Locate the cell with the specified text and output its (X, Y) center coordinate. 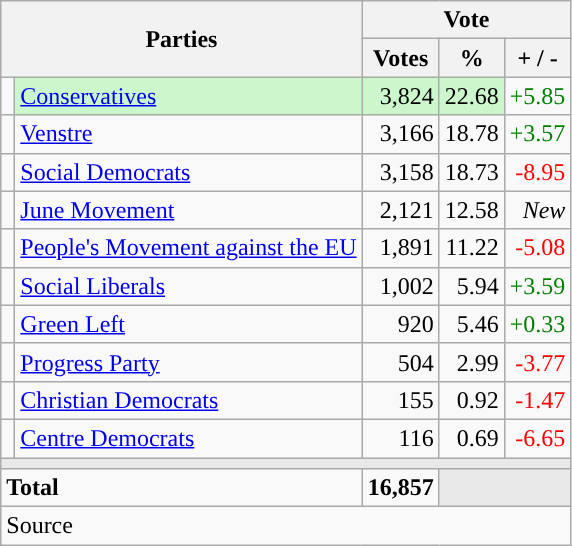
1,002 (400, 286)
June Movement (188, 210)
3,824 (400, 96)
920 (400, 324)
Progress Party (188, 362)
2,121 (400, 210)
+3.57 (538, 134)
+3.59 (538, 286)
+ / - (538, 58)
-6.65 (538, 438)
504 (400, 362)
+5.85 (538, 96)
Venstre (188, 134)
18.78 (472, 134)
Vote (466, 20)
18.73 (472, 172)
New (538, 210)
2.99 (472, 362)
12.58 (472, 210)
-5.08 (538, 248)
116 (400, 438)
Parties (182, 39)
5.94 (472, 286)
-1.47 (538, 400)
Social Democrats (188, 172)
3,166 (400, 134)
16,857 (400, 488)
+0.33 (538, 324)
Green Left (188, 324)
-8.95 (538, 172)
22.68 (472, 96)
1,891 (400, 248)
0.69 (472, 438)
155 (400, 400)
0.92 (472, 400)
Christian Democrats (188, 400)
% (472, 58)
Votes (400, 58)
Total (182, 488)
-3.77 (538, 362)
People's Movement against the EU (188, 248)
3,158 (400, 172)
Conservatives (188, 96)
Social Liberals (188, 286)
Source (286, 526)
Centre Democrats (188, 438)
11.22 (472, 248)
5.46 (472, 324)
